From the cell containing the given text, extract its center point as [x, y] coordinate. 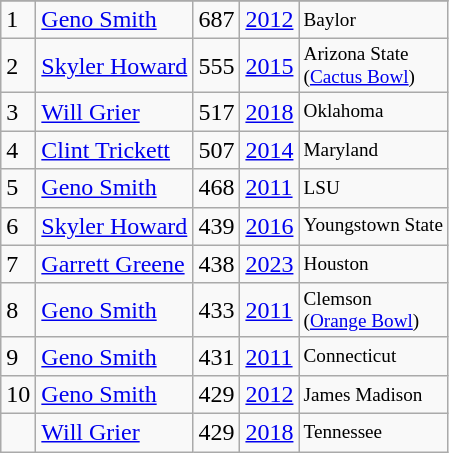
2016 [270, 226]
10 [18, 394]
2014 [270, 150]
Baylor [374, 20]
7 [18, 264]
LSU [374, 188]
555 [216, 66]
James Madison [374, 394]
9 [18, 356]
517 [216, 112]
8 [18, 310]
2015 [270, 66]
468 [216, 188]
Youngstown State [374, 226]
Maryland [374, 150]
Houston [374, 264]
Arizona State(Cactus Bowl) [374, 66]
3 [18, 112]
4 [18, 150]
Clint Trickett [114, 150]
6 [18, 226]
1 [18, 20]
Connecticut [374, 356]
438 [216, 264]
2023 [270, 264]
687 [216, 20]
Garrett Greene [114, 264]
507 [216, 150]
Clemson(Orange Bowl) [374, 310]
Oklahoma [374, 112]
431 [216, 356]
433 [216, 310]
439 [216, 226]
5 [18, 188]
Tennessee [374, 433]
2 [18, 66]
